Identify which cell holds the provided text, then report its (X, Y) central coordinate. 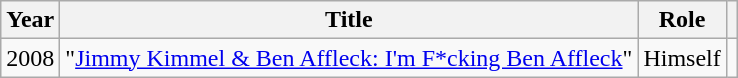
Role (682, 20)
2008 (30, 58)
Year (30, 20)
Title (349, 20)
"Jimmy Kimmel & Ben Affleck: I'm F*cking Ben Affleck" (349, 58)
Himself (682, 58)
